For the text-containing cell, return its midpoint in [X, Y] coordinate format. 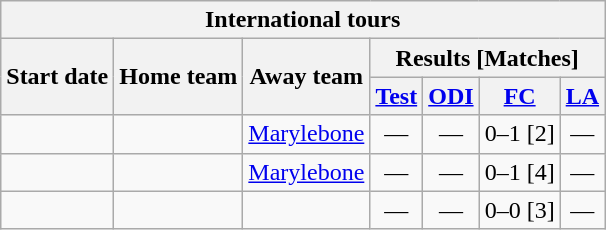
LA [582, 96]
0–1 [2] [520, 134]
Away team [306, 77]
0–1 [4] [520, 172]
Home team [178, 77]
Results [Matches] [488, 58]
FC [520, 96]
0–0 [3] [520, 210]
International tours [303, 20]
ODI [451, 96]
Start date [58, 77]
Test [396, 96]
